Find where the given text appears and provide that cell's center as (X, Y) coordinate. 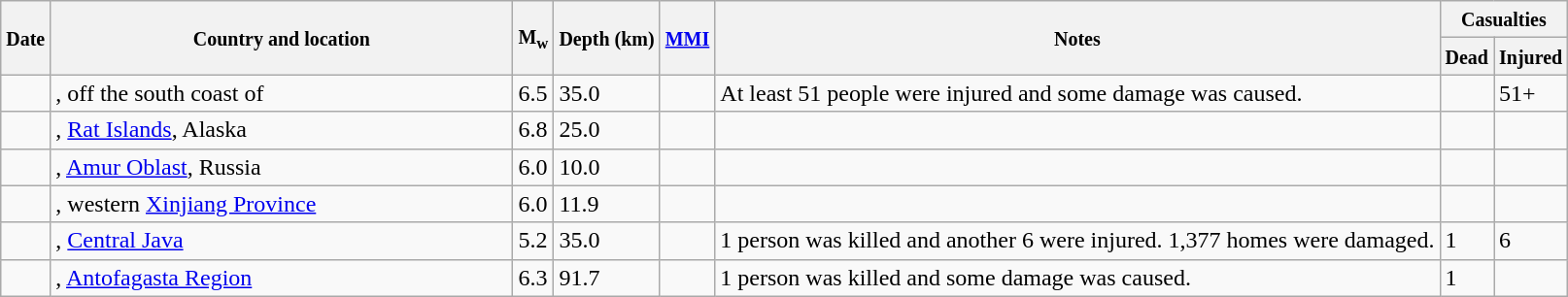
91.7 (606, 278)
Depth (km) (606, 38)
1 person was killed and another 6 were injured. 1,377 homes were damaged. (1077, 241)
, western Xinjiang Province (282, 204)
, Antofagasta Region (282, 278)
6.3 (533, 278)
MMI (688, 38)
Casualties (1504, 19)
Dead (1467, 56)
Notes (1077, 38)
25.0 (606, 130)
6.5 (533, 93)
6 (1531, 241)
Mw (533, 38)
Injured (1531, 56)
51+ (1531, 93)
, Rat Islands, Alaska (282, 130)
, Amur Oblast, Russia (282, 167)
11.9 (606, 204)
5.2 (533, 241)
Country and location (282, 38)
6.8 (533, 130)
, Central Java (282, 241)
Date (25, 38)
, off the south coast of (282, 93)
10.0 (606, 167)
At least 51 people were injured and some damage was caused. (1077, 93)
1 person was killed and some damage was caused. (1077, 278)
